Find where the given text appears and provide that cell's center as [X, Y] coordinate. 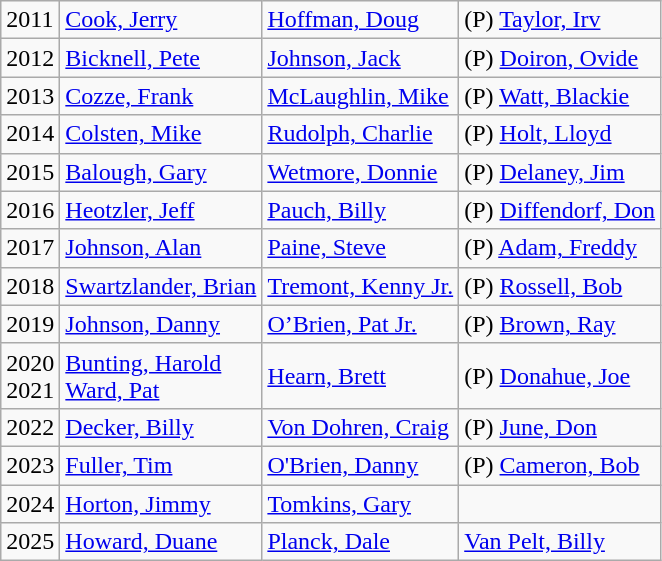
(P) Donahue, Joe [560, 376]
Cozze, Frank [161, 96]
Tomkins, Gary [360, 503]
2017 [30, 248]
(P) Taylor, Irv [560, 20]
McLaughlin, Mike [360, 96]
O'Brien, Danny [360, 465]
Cook, Jerry [161, 20]
(P) Adam, Freddy [560, 248]
Balough, Gary [161, 172]
Heotzler, Jeff [161, 210]
Paine, Steve [360, 248]
2012 [30, 58]
Tremont, Kenny Jr. [360, 286]
Horton, Jimmy [161, 503]
2025 [30, 542]
Johnson, Alan [161, 248]
Van Pelt, Billy [560, 542]
Hoffman, Doug [360, 20]
Bicknell, Pete [161, 58]
Fuller, Tim [161, 465]
2011 [30, 20]
2016 [30, 210]
Howard, Duane [161, 542]
(P) Brown, Ray [560, 324]
Wetmore, Donnie [360, 172]
(P) Doiron, Ovide [560, 58]
2019 [30, 324]
20202021 [30, 376]
(P) Delaney, Jim [560, 172]
Decker, Billy [161, 427]
2014 [30, 134]
(P) Diffendorf, Don [560, 210]
Hearn, Brett [360, 376]
Bunting, HaroldWard, Pat [161, 376]
(P) Rossell, Bob [560, 286]
2024 [30, 503]
2015 [30, 172]
Johnson, Danny [161, 324]
O’Brien, Pat Jr. [360, 324]
(P) Holt, Lloyd [560, 134]
(P) Watt, Blackie [560, 96]
Johnson, Jack [360, 58]
Von Dohren, Craig [360, 427]
Pauch, Billy [360, 210]
2013 [30, 96]
Planck, Dale [360, 542]
2022 [30, 427]
2023 [30, 465]
(P) Cameron, Bob [560, 465]
2018 [30, 286]
Colsten, Mike [161, 134]
Rudolph, Charlie [360, 134]
(P) June, Don [560, 427]
Swartzlander, Brian [161, 286]
